Find where the given text appears and provide that cell's center as (x, y) coordinate. 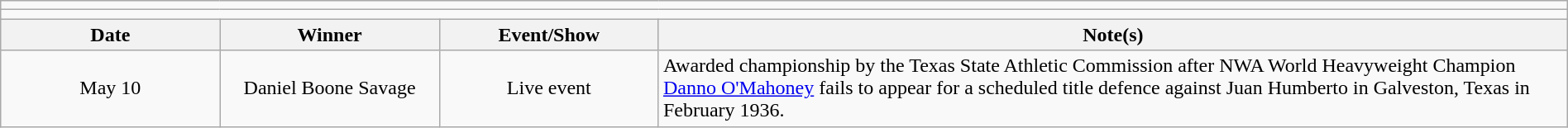
Winner (329, 35)
May 10 (111, 88)
Daniel Boone Savage (329, 88)
Date (111, 35)
Event/Show (549, 35)
Live event (549, 88)
Note(s) (1113, 35)
